For the text-containing cell, return its midpoint in (X, Y) coordinate format. 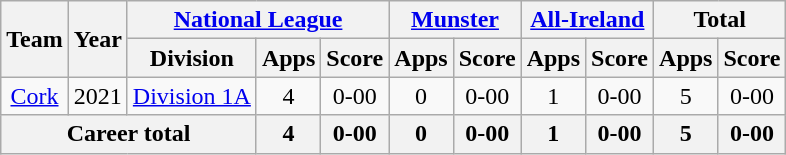
Career total (129, 134)
Total (720, 20)
Munster (455, 20)
Year (98, 39)
Division 1A (192, 96)
Team (35, 39)
National League (258, 20)
Division (192, 58)
All-Ireland (587, 20)
2021 (98, 96)
Cork (35, 96)
